Scan for the cell matching the given text and deliver its [x, y] coordinate at center. 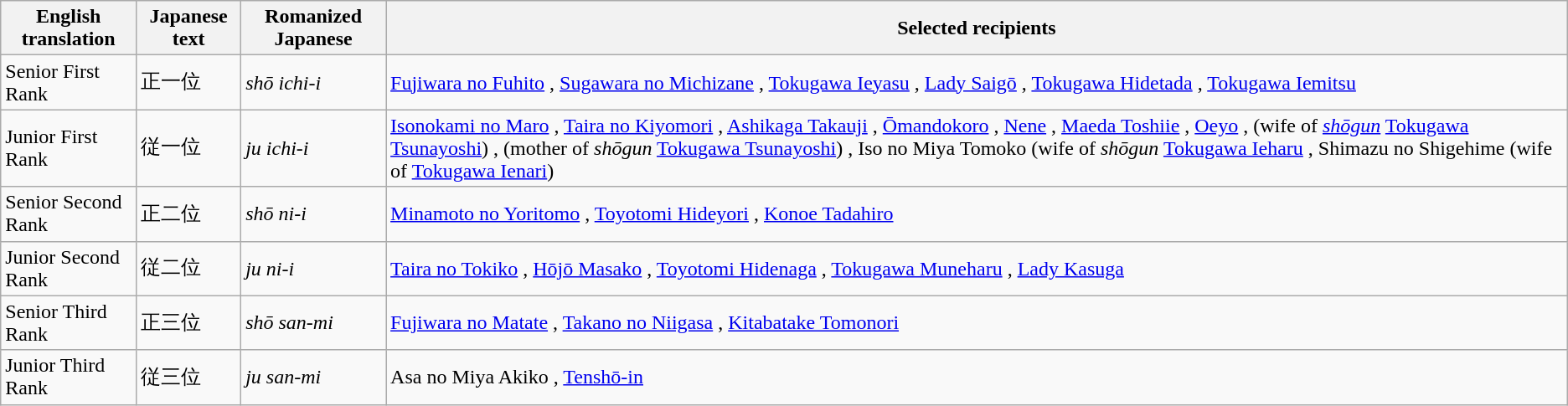
shō ichi-i [313, 82]
Asa no Miya Akiko , Tenshō-in [977, 377]
Fujiwara no Fuhito , Sugawara no Michizane , Tokugawa Ieyasu , Lady Saigō , Tokugawa Hidetada , Tokugawa Iemitsu [977, 82]
Taira no Tokiko , Hōjō Masako , Toyotomi Hidenaga , Tokugawa Muneharu , Lady Kasuga [977, 268]
Japanese text [189, 28]
ju ichi-i [313, 148]
Romanized Japanese [313, 28]
shō ni-i [313, 214]
Junior Second Rank [69, 268]
Senior First Rank [69, 82]
Junior Third Rank [69, 377]
正三位 [189, 323]
従三位 [189, 377]
Senior Second Rank [69, 214]
Junior First Rank [69, 148]
ju ni-i [313, 268]
ju san-mi [313, 377]
Fujiwara no Matate , Takano no Niigasa , Kitabatake Tomonori [977, 323]
従一位 [189, 148]
正二位 [189, 214]
従二位 [189, 268]
shō san-mi [313, 323]
Minamoto no Yoritomo , Toyotomi Hideyori , Konoe Tadahiro [977, 214]
English translation [69, 28]
Senior Third Rank [69, 323]
Selected recipients [977, 28]
正一位 [189, 82]
